Return the (X, Y) coordinate for the center point of the cell that contains the specified text.  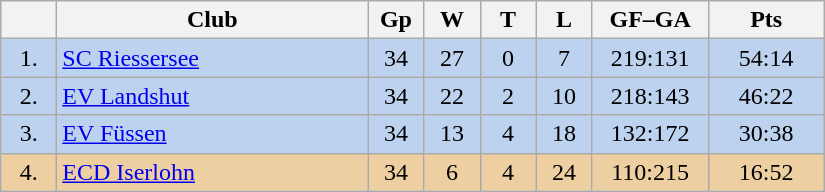
7 (564, 58)
27 (452, 58)
W (452, 20)
46:22 (766, 96)
L (564, 20)
T (508, 20)
22 (452, 96)
0 (508, 58)
1. (29, 58)
219:131 (650, 58)
13 (452, 134)
6 (452, 172)
10 (564, 96)
Club (212, 20)
132:172 (650, 134)
EV Füssen (212, 134)
218:143 (650, 96)
16:52 (766, 172)
Gp (396, 20)
2. (29, 96)
2 (508, 96)
GF–GA (650, 20)
110:215 (650, 172)
ECD Iserlohn (212, 172)
24 (564, 172)
18 (564, 134)
Pts (766, 20)
54:14 (766, 58)
4. (29, 172)
EV Landshut (212, 96)
SC Riessersee (212, 58)
3. (29, 134)
30:38 (766, 134)
